Return the (x, y) coordinate for the center point of the cell that contains the specified text.  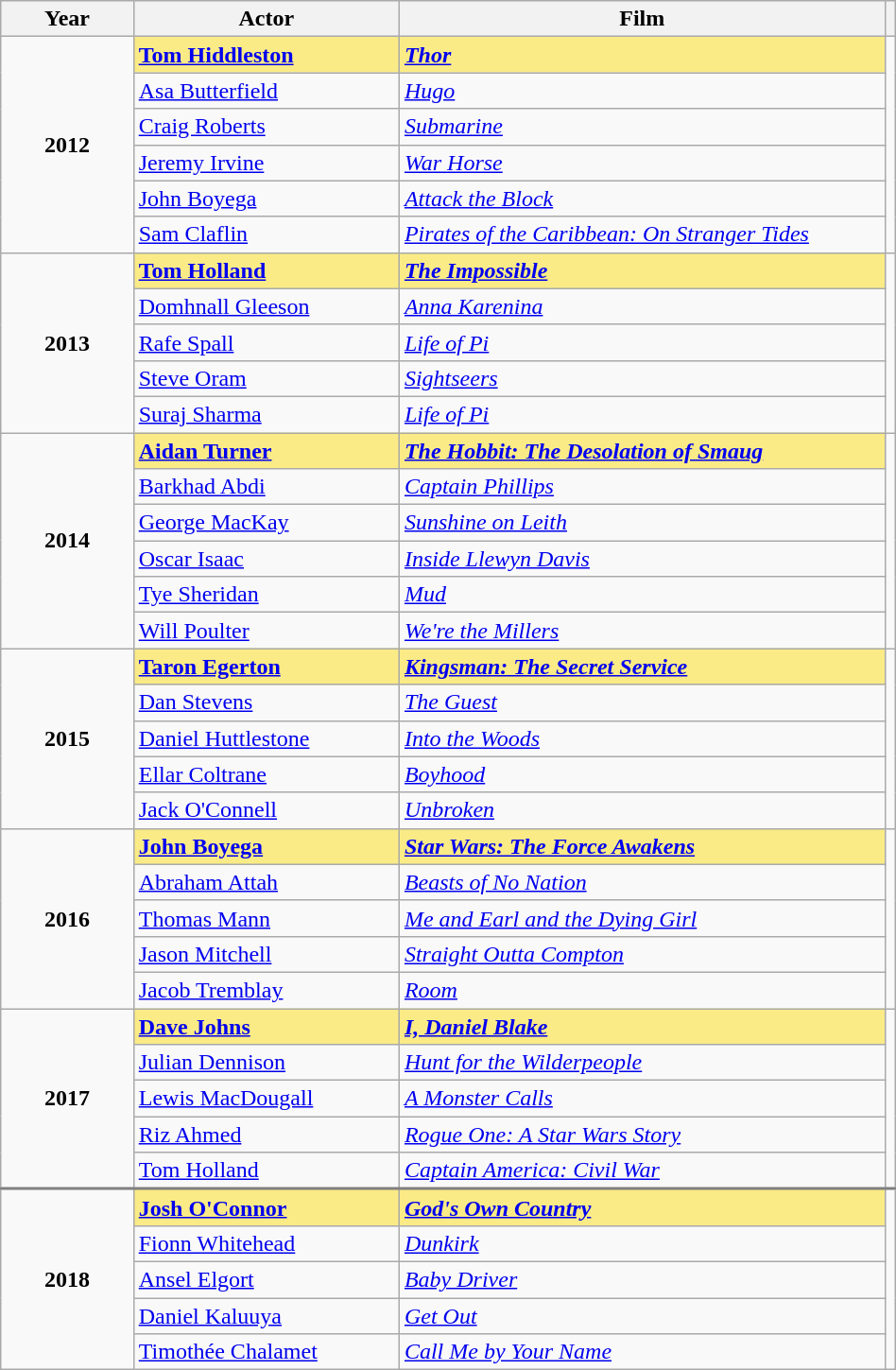
Rogue One: A Star Wars Story (642, 1135)
Daniel Kaluuya (267, 1315)
Mud (642, 595)
Steve Oram (267, 378)
Tom Hiddleston (267, 55)
Oscar Isaac (267, 559)
Jack O'Connell (267, 810)
Craig Roberts (267, 127)
2016 (67, 918)
Star Wars: The Force Awakens (642, 846)
Dunkirk (642, 1243)
Straight Outta Compton (642, 954)
Tye Sheridan (267, 595)
Actor (267, 19)
Riz Ahmed (267, 1135)
George MacKay (267, 523)
Baby Driver (642, 1279)
Dan Stevens (267, 702)
Abraham Attah (267, 882)
2012 (67, 145)
Ansel Elgort (267, 1279)
Will Poulter (267, 631)
2014 (67, 541)
Year (67, 19)
Barkhad Abdi (267, 487)
Aidan Turner (267, 451)
2015 (67, 738)
Ellar Coltrane (267, 774)
Jeremy Irvine (267, 163)
Jacob Tremblay (267, 990)
The Impossible (642, 270)
2018 (67, 1280)
Anna Karenina (642, 306)
Domhnall Gleeson (267, 306)
Unbroken (642, 810)
The Guest (642, 702)
Attack the Block (642, 199)
Daniel Huttlestone (267, 738)
Me and Earl and the Dying Girl (642, 918)
Submarine (642, 127)
Film (642, 19)
Captain America: Civil War (642, 1171)
Sunshine on Leith (642, 523)
I, Daniel Blake (642, 1026)
Fionn Whitehead (267, 1243)
Hunt for the Wilderpeople (642, 1063)
Julian Dennison (267, 1063)
Josh O'Connor (267, 1208)
God's Own Country (642, 1208)
Thomas Mann (267, 918)
Hugo (642, 91)
The Hobbit: The Desolation of Smaug (642, 451)
Rafe Spall (267, 342)
Call Me by Your Name (642, 1352)
Inside Llewyn Davis (642, 559)
A Monster Calls (642, 1099)
Captain Phillips (642, 487)
Beasts of No Nation (642, 882)
Sightseers (642, 378)
Lewis MacDougall (267, 1099)
2017 (67, 1099)
Kingsman: The Secret Service (642, 667)
Pirates of the Caribbean: On Stranger Tides (642, 234)
Sam Claflin (267, 234)
Timothée Chalamet (267, 1352)
Into the Woods (642, 738)
Room (642, 990)
2013 (67, 342)
Get Out (642, 1315)
Dave Johns (267, 1026)
War Horse (642, 163)
Taron Egerton (267, 667)
Boyhood (642, 774)
Thor (642, 55)
Asa Butterfield (267, 91)
Jason Mitchell (267, 954)
We're the Millers (642, 631)
Suraj Sharma (267, 414)
